Provide the (X, Y) coordinate of the cell's center where the given text is located.  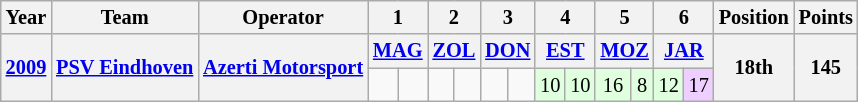
EST (565, 51)
Points (826, 17)
Year (26, 17)
Azerti Motorsport (283, 68)
Team (124, 17)
Operator (283, 17)
DON (508, 51)
18th (754, 68)
16 (612, 85)
17 (699, 85)
2 (454, 17)
145 (826, 68)
PSV Eindhoven (124, 68)
12 (669, 85)
MAG (398, 51)
6 (684, 17)
MOZ (624, 51)
4 (565, 17)
JAR (684, 51)
8 (642, 85)
5 (624, 17)
2009 (26, 68)
ZOL (454, 51)
Position (754, 17)
1 (398, 17)
3 (508, 17)
